Search for the cell housing the specified text and yield its [X, Y] center coordinate. 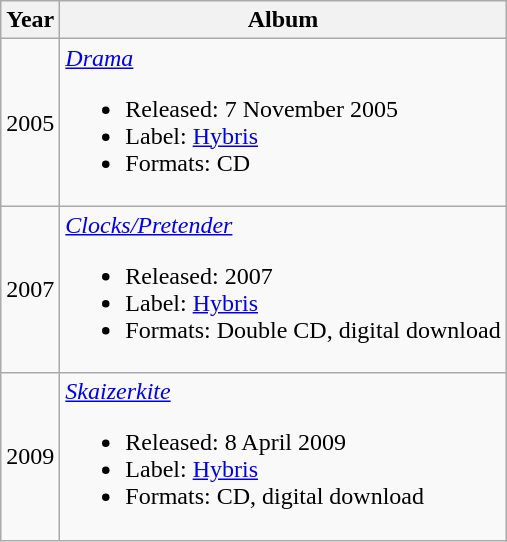
Album [283, 20]
2009 [30, 456]
Clocks/PretenderReleased: 2007Label: HybrisFormats: Double CD, digital download [283, 290]
DramaReleased: 7 November 2005Label: HybrisFormats: CD [283, 122]
2007 [30, 290]
Year [30, 20]
SkaizerkiteReleased: 8 April 2009Label: HybrisFormats: CD, digital download [283, 456]
2005 [30, 122]
